Pinpoint the cell where the given text exists, returning its [x, y] midpoint coordinate. 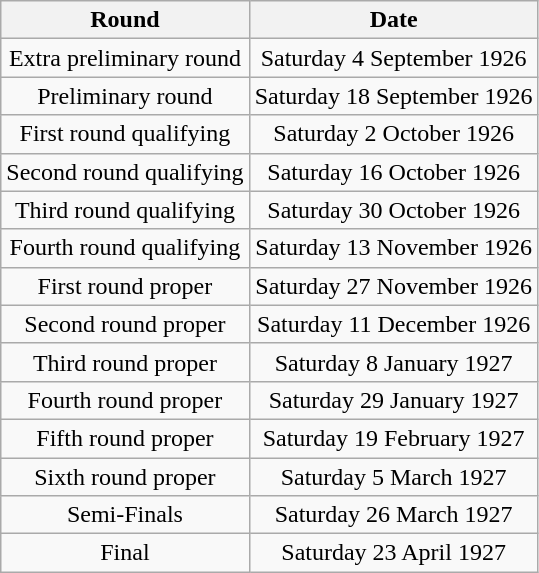
Round [125, 20]
Saturday 30 October 1926 [394, 210]
Saturday 13 November 1926 [394, 248]
First round qualifying [125, 134]
Saturday 2 October 1926 [394, 134]
Third round proper [125, 362]
Third round qualifying [125, 210]
Saturday 8 January 1927 [394, 362]
Preliminary round [125, 96]
Fourth round proper [125, 400]
Saturday 29 January 1927 [394, 400]
Saturday 5 March 1927 [394, 477]
Extra preliminary round [125, 58]
Saturday 23 April 1927 [394, 553]
Fifth round proper [125, 438]
Sixth round proper [125, 477]
Saturday 19 February 1927 [394, 438]
Second round qualifying [125, 172]
First round proper [125, 286]
Saturday 26 March 1927 [394, 515]
Date [394, 20]
Saturday 27 November 1926 [394, 286]
Fourth round qualifying [125, 248]
Saturday 11 December 1926 [394, 324]
Saturday 4 September 1926 [394, 58]
Saturday 18 September 1926 [394, 96]
Second round proper [125, 324]
Final [125, 553]
Saturday 16 October 1926 [394, 172]
Semi-Finals [125, 515]
